Identify which cell holds the provided text, then report its (X, Y) central coordinate. 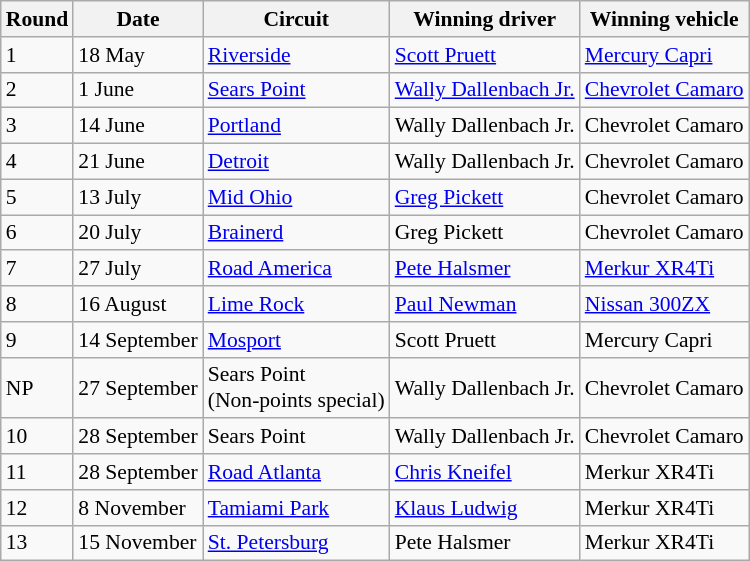
Riverside (296, 55)
1 June (138, 90)
8 November (138, 508)
14 June (138, 126)
16 August (138, 304)
15 November (138, 543)
Klaus Ludwig (485, 508)
Sears Point(Non-points special) (296, 388)
St. Petersburg (296, 543)
Round (38, 19)
18 May (138, 55)
13 (38, 543)
20 July (138, 233)
Circuit (296, 19)
1 (38, 55)
10 (38, 437)
Detroit (296, 162)
6 (38, 233)
7 (38, 269)
4 (38, 162)
Mosport (296, 340)
5 (38, 197)
Winning driver (485, 19)
NP (38, 388)
9 (38, 340)
Chris Kneifel (485, 472)
11 (38, 472)
Date (138, 19)
13 July (138, 197)
Nissan 300ZX (664, 304)
Brainerd (296, 233)
Road Atlanta (296, 472)
Lime Rock (296, 304)
21 June (138, 162)
Winning vehicle (664, 19)
Road America (296, 269)
Paul Newman (485, 304)
8 (38, 304)
27 September (138, 388)
Tamiami Park (296, 508)
14 September (138, 340)
Portland (296, 126)
2 (38, 90)
Mid Ohio (296, 197)
3 (38, 126)
12 (38, 508)
27 July (138, 269)
